Identify which cell holds the provided text, then report its [X, Y] central coordinate. 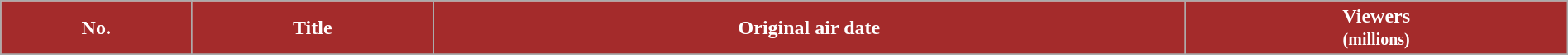
Original air date [809, 28]
No. [96, 28]
Viewers(millions) [1376, 28]
Title [313, 28]
